Locate the cell with the specified text and output its [x, y] center coordinate. 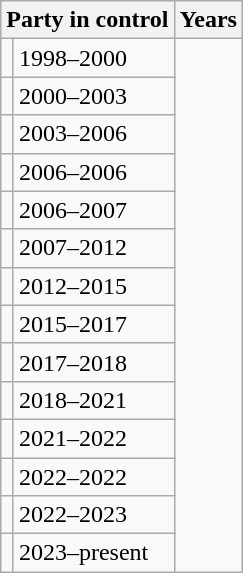
2000–2003 [94, 96]
2015–2017 [94, 324]
2012–2015 [94, 286]
Party in control [88, 20]
Years [208, 20]
2007–2012 [94, 248]
2003–2006 [94, 134]
2021–2022 [94, 438]
2022–2022 [94, 477]
2006–2007 [94, 210]
2023–present [94, 553]
1998–2000 [94, 58]
2017–2018 [94, 362]
2018–2021 [94, 400]
2006–2006 [94, 172]
2022–2023 [94, 515]
